Return (X, Y) of the center of cell containing provided text 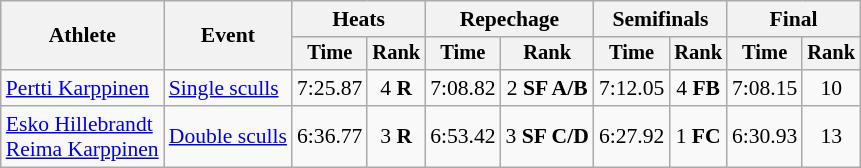
1 FC (698, 136)
Single sculls (228, 88)
7:08.82 (462, 88)
2 SF A/B (548, 88)
6:30.93 (764, 136)
Final (794, 19)
Event (228, 36)
6:36.77 (330, 136)
Repechage (510, 19)
Double sculls (228, 136)
7:12.05 (632, 88)
Heats (358, 19)
10 (831, 88)
13 (831, 136)
6:53.42 (462, 136)
Semifinals (660, 19)
Pertti Karppinen (82, 88)
3 R (396, 136)
6:27.92 (632, 136)
Esko HillebrandtReima Karppinen (82, 136)
4 R (396, 88)
3 SF C/D (548, 136)
4 FB (698, 88)
Athlete (82, 36)
7:08.15 (764, 88)
7:25.87 (330, 88)
